Identify which cell holds the provided text, then report its (x, y) central coordinate. 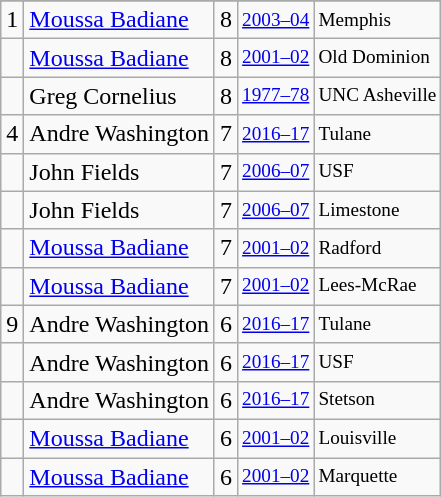
Radford (378, 248)
1 (12, 20)
Limestone (378, 210)
9 (12, 324)
Old Dominion (378, 58)
Lees-McRae (378, 286)
4 (12, 134)
1977–78 (276, 96)
Marquette (378, 477)
UNC Asheville (378, 96)
Louisville (378, 438)
Greg Cornelius (120, 96)
Memphis (378, 20)
2003–04 (276, 20)
Stetson (378, 400)
